Return [X, Y] of the center of cell containing provided text 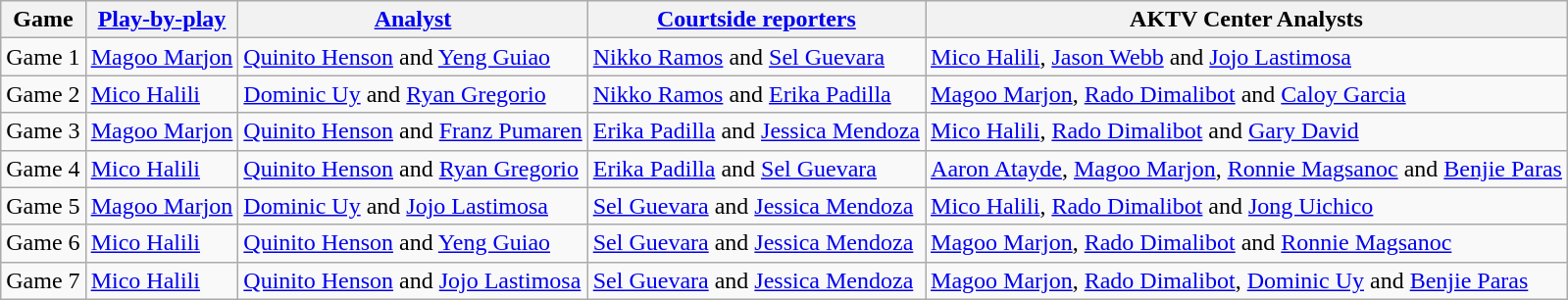
Game 2 [43, 94]
Play-by-play [162, 20]
Quinito Henson and Jojo Lastimosa [413, 280]
Game 5 [43, 206]
Game [43, 20]
Game 1 [43, 57]
Game 6 [43, 243]
Mico Halili, Rado Dimalibot and Jong Uichico [1247, 206]
Erika Padilla and Sel Guevara [756, 169]
Mico Halili, Jason Webb and Jojo Lastimosa [1247, 57]
Courtside reporters [756, 20]
Aaron Atayde, Magoo Marjon, Ronnie Magsanoc and Benjie Paras [1247, 169]
Dominic Uy and Jojo Lastimosa [413, 206]
Analyst [413, 20]
Game 3 [43, 131]
Nikko Ramos and Sel Guevara [756, 57]
Magoo Marjon, Rado Dimalibot, Dominic Uy and Benjie Paras [1247, 280]
Mico Halili, Rado Dimalibot and Gary David [1247, 131]
Magoo Marjon, Rado Dimalibot and Ronnie Magsanoc [1247, 243]
Erika Padilla and Jessica Mendoza [756, 131]
Game 7 [43, 280]
Magoo Marjon, Rado Dimalibot and Caloy Garcia [1247, 94]
Game 4 [43, 169]
Dominic Uy and Ryan Gregorio [413, 94]
Quinito Henson and Ryan Gregorio [413, 169]
Quinito Henson and Franz Pumaren [413, 131]
AKTV Center Analysts [1247, 20]
Nikko Ramos and Erika Padilla [756, 94]
